For the text-containing cell, return its midpoint in (x, y) coordinate format. 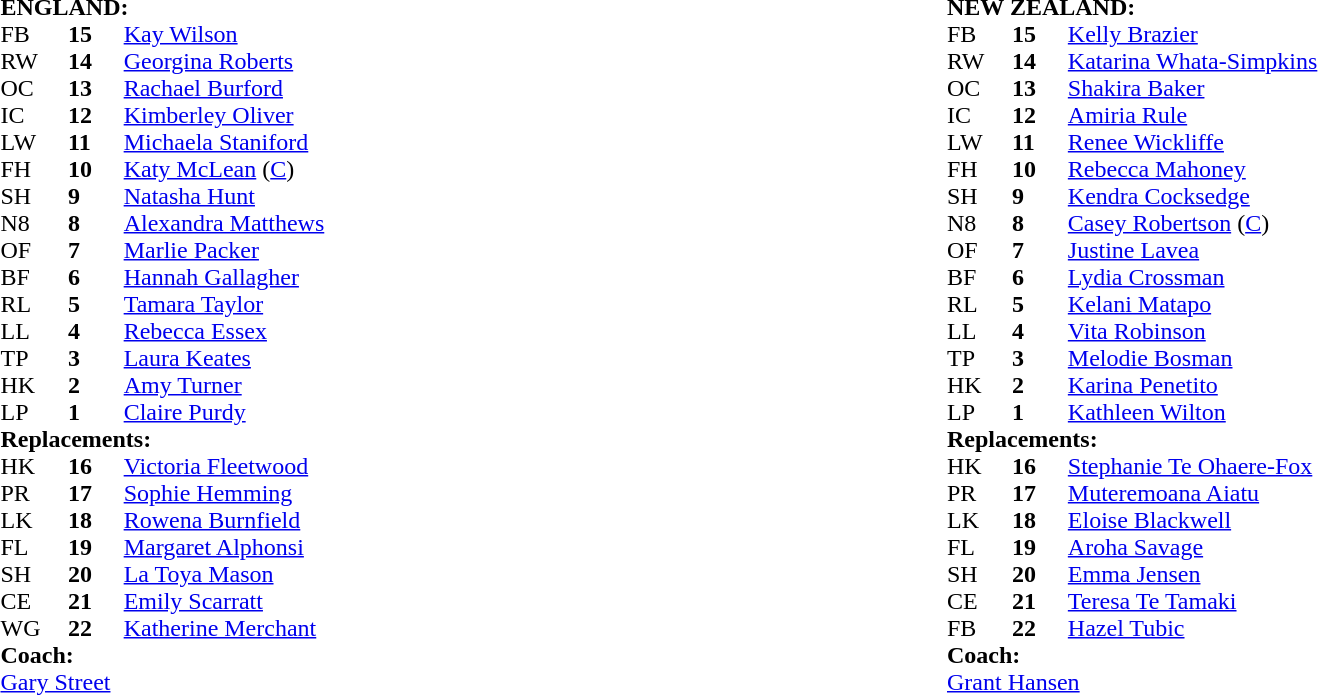
Margaret Alphonsi (328, 548)
Katherine Merchant (328, 628)
Emily Scarratt (328, 602)
Claire Purdy (328, 412)
Michaela Staniford (328, 142)
Tamara Taylor (328, 304)
Sophie Hemming (328, 494)
WG (34, 628)
Natasha Hunt (328, 196)
Kimberley Oliver (328, 116)
Victoria Fleetwood (328, 466)
Kay Wilson (328, 34)
Marlie Packer (328, 250)
Rachael Burford (328, 88)
Katy McLean (C) (328, 170)
Laura Keates (328, 358)
Alexandra Matthews (328, 224)
Replacements: (470, 440)
Hannah Gallagher (328, 278)
Rebecca Essex (328, 332)
La Toya Mason (328, 574)
Rowena Burnfield (328, 520)
Coach: (470, 656)
Gary Street (470, 682)
Georgina Roberts (328, 62)
Amy Turner (328, 386)
